Find where the given text appears and provide that cell's center as [x, y] coordinate. 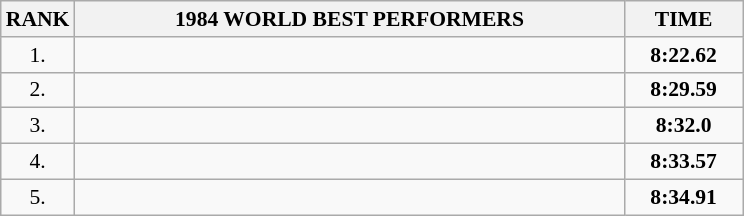
1. [38, 55]
4. [38, 162]
8:33.57 [684, 162]
TIME [684, 19]
RANK [38, 19]
8:29.59 [684, 90]
8:22.62 [684, 55]
8:32.0 [684, 126]
2. [38, 90]
3. [38, 126]
5. [38, 197]
8:34.91 [684, 197]
1984 WORLD BEST PERFORMERS [349, 19]
